Return (X, Y) of the center of cell containing provided text 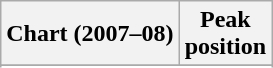
Chart (2007–08) (90, 34)
Peak position (225, 34)
